Capture the cell that displays the provided text and extract its (X, Y) central coordinate. 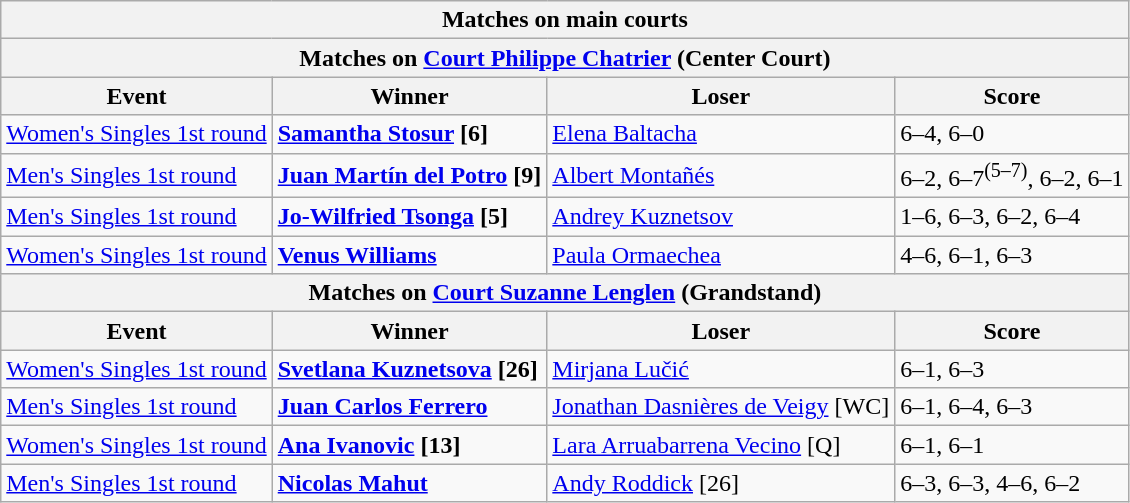
6–1, 6–3 (1012, 369)
Matches on main courts (565, 20)
1–6, 6–3, 6–2, 6–4 (1012, 217)
Juan Martín del Potro [9] (410, 176)
Matches on Court Philippe Chatrier (Center Court) (565, 58)
Ana Ivanovic [13] (410, 445)
Venus Williams (410, 255)
Jo-Wilfried Tsonga [5] (410, 217)
Elena Baltacha (721, 134)
Svetlana Kuznetsova [26] (410, 369)
Andrey Kuznetsov (721, 217)
Andy Roddick [26] (721, 483)
Samantha Stosur [6] (410, 134)
Nicolas Mahut (410, 483)
6–1, 6–4, 6–3 (1012, 407)
Lara Arruabarrena Vecino [Q] (721, 445)
Paula Ormaechea (721, 255)
Matches on Court Suzanne Lenglen (Grandstand) (565, 293)
6–4, 6–0 (1012, 134)
Albert Montañés (721, 176)
6–1, 6–1 (1012, 445)
Juan Carlos Ferrero (410, 407)
4–6, 6–1, 6–3 (1012, 255)
Jonathan Dasnières de Veigy [WC] (721, 407)
6–2, 6–7(5–7), 6–2, 6–1 (1012, 176)
Mirjana Lučić (721, 369)
6–3, 6–3, 4–6, 6–2 (1012, 483)
